Extract the (x, y) coordinate from the center of the cell holding the provided text.  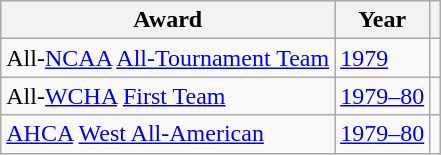
All-NCAA All-Tournament Team (168, 58)
Year (382, 20)
1979 (382, 58)
All-WCHA First Team (168, 96)
AHCA West All-American (168, 134)
Award (168, 20)
